Output the [x, y] coordinate of the center of the cell containing the given text.  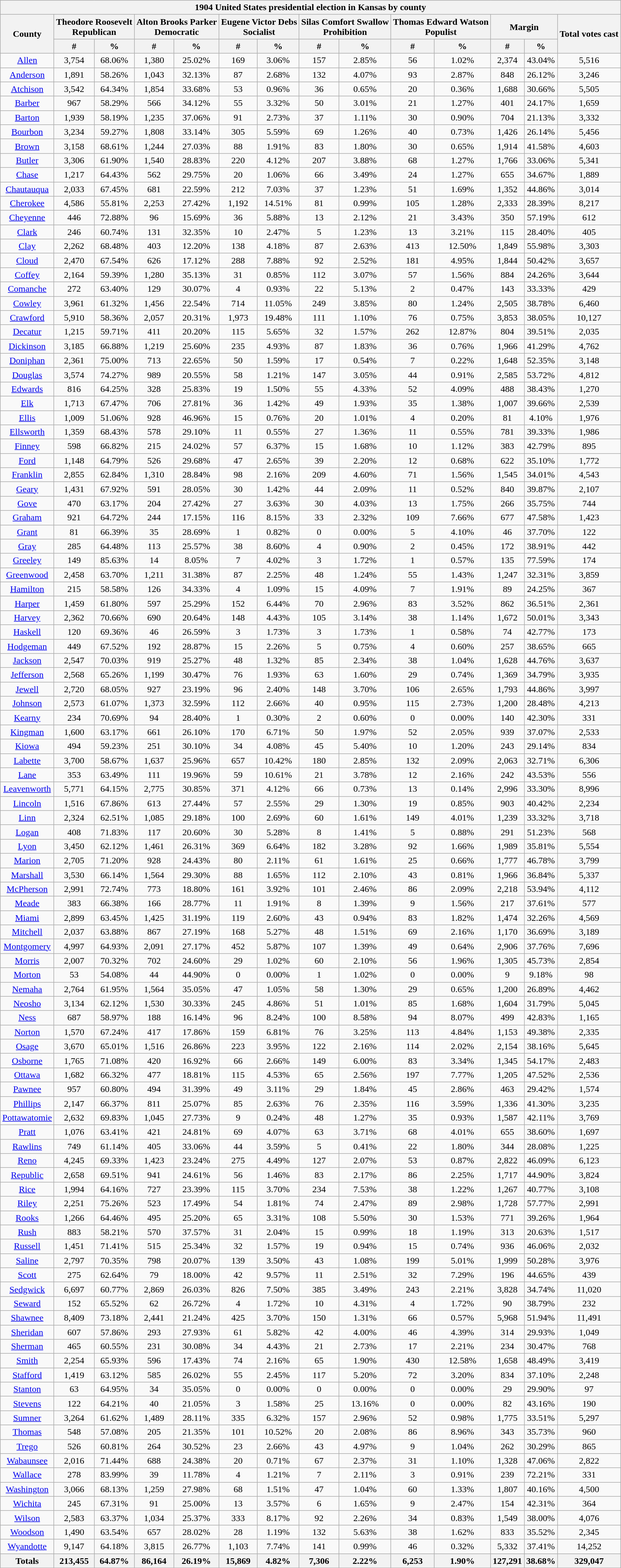
Harper [27, 603]
27.03% [196, 146]
64.21% [114, 1404]
411 [154, 332]
749 [74, 1146]
1,777 [507, 860]
2,016 [74, 1461]
19.48% [278, 318]
5,045 [589, 1003]
626 [154, 261]
936 [507, 1246]
Dickinson [27, 346]
3,235 [589, 1103]
2,063 [507, 761]
17.15% [196, 518]
Hodgeman [27, 646]
2,483 [589, 1060]
192 [154, 646]
2,470 [74, 261]
71.83% [114, 832]
37.70% [541, 532]
47.06% [541, 1461]
3.57% [278, 1503]
1,451 [74, 1246]
446 [74, 218]
2,536 [589, 1075]
548 [74, 1432]
488 [507, 389]
59.71% [114, 332]
11,020 [589, 1289]
Woodson [27, 1532]
34.79% [541, 675]
25.07% [196, 1103]
30.52% [196, 1446]
68.05% [114, 689]
19.96% [196, 775]
71.20% [114, 860]
264 [154, 1446]
4.18% [278, 246]
17.49% [196, 1203]
Phillips [27, 1103]
66.88% [114, 346]
1,235 [154, 117]
25.60% [196, 346]
0.81% [462, 875]
967 [74, 103]
Haskell [27, 632]
7.74% [278, 1546]
895 [589, 446]
3,670 [74, 1046]
661 [154, 732]
288 [238, 261]
31.79% [541, 1003]
2,345 [589, 1532]
10.61% [278, 775]
29.42% [541, 1089]
66.38% [114, 904]
33.14% [196, 132]
Wichita [27, 1503]
Kearny [27, 718]
1,765 [74, 1060]
5.50% [365, 1218]
1,807 [507, 1489]
6.64% [278, 846]
1.33% [462, 1489]
1,170 [507, 932]
97 [589, 1389]
204 [154, 503]
5.63% [365, 1532]
2,869 [154, 1289]
344 [507, 1146]
714 [238, 303]
2,764 [74, 989]
5,341 [589, 160]
3.88% [365, 160]
0.68% [462, 461]
7.53% [365, 1189]
20.07% [196, 1261]
Atchison [27, 89]
2,458 [74, 575]
Harvey [27, 618]
2.08% [365, 1432]
2,441 [154, 1318]
65.01% [114, 1046]
170 [238, 732]
Barber [27, 103]
33.68% [196, 89]
677 [507, 518]
3,542 [74, 89]
33.32% [541, 818]
21.05% [196, 1404]
15.69% [196, 218]
3,246 [589, 75]
2,797 [74, 1261]
1.50% [278, 389]
3,644 [589, 275]
4,603 [589, 146]
33.30% [541, 789]
Meade [27, 904]
Grant [27, 532]
1,775 [507, 1418]
38.60% [541, 1132]
781 [507, 432]
2,996 [507, 789]
8,996 [589, 789]
1,419 [74, 1375]
1,259 [154, 1489]
2.87% [462, 75]
3,158 [74, 146]
35.52% [541, 1532]
Eugene Victor DebsSocialist [259, 27]
Ellsworth [27, 432]
1,540 [154, 160]
1,989 [507, 846]
6.32% [278, 1418]
Wilson [27, 1518]
37.10% [541, 1375]
1,373 [154, 703]
2,585 [507, 375]
64.93% [114, 946]
840 [507, 489]
27.73% [196, 1118]
1,359 [74, 432]
2.32% [365, 518]
2,254 [74, 1361]
143 [507, 289]
3,815 [154, 1546]
9.57% [278, 1275]
5,337 [589, 875]
9,147 [74, 1546]
5,505 [589, 89]
27.93% [196, 1332]
1,713 [74, 403]
1,034 [154, 1518]
70 [319, 603]
72.21% [541, 1475]
3,853 [507, 318]
24.81% [196, 1132]
172 [507, 546]
1,844 [507, 261]
3,066 [74, 1489]
5,910 [74, 318]
Greeley [27, 560]
1.41% [365, 832]
811 [154, 1103]
6,697 [74, 1289]
1.43% [462, 575]
51.94% [541, 1318]
18.81% [196, 1075]
1,697 [589, 1132]
Rooks [27, 1218]
867 [154, 932]
Osborne [27, 1060]
2,568 [74, 675]
16.92% [196, 1060]
5.87% [278, 946]
463 [507, 1089]
408 [74, 832]
665 [589, 646]
Norton [27, 1032]
33.51% [541, 1418]
6,253 [412, 1560]
36.69% [541, 932]
1,637 [154, 761]
1,352 [507, 189]
23.24% [196, 1161]
957 [74, 1089]
58.58% [114, 589]
Thomas Edward WatsonPopulist [441, 27]
64.72% [114, 518]
244 [154, 518]
816 [74, 389]
22.59% [196, 189]
43.04% [541, 60]
Cheyenne [27, 218]
5,297 [589, 1418]
26.10% [196, 732]
147 [319, 375]
272 [74, 289]
0.47% [462, 289]
25.83% [196, 389]
3,185 [74, 346]
34.01% [541, 475]
69.33% [114, 1161]
6.71% [278, 732]
Rush [27, 1232]
8.60% [278, 546]
5,645 [589, 1046]
64.79% [114, 461]
3,997 [589, 689]
5.40% [365, 746]
32.59% [196, 703]
129 [154, 289]
52.35% [541, 360]
613 [154, 803]
3,828 [507, 1289]
Rice [27, 1189]
54.08% [114, 975]
2,251 [74, 1203]
55.81% [114, 203]
32.13% [196, 75]
2,583 [74, 1518]
1.06% [278, 175]
0.30% [278, 718]
4,997 [74, 946]
0.98% [462, 1418]
5,771 [74, 789]
7.29% [462, 1275]
11,491 [589, 1318]
688 [154, 1461]
107 [319, 946]
1,425 [154, 918]
2,533 [589, 732]
Total votes cast [589, 34]
37.76% [541, 946]
Thomas [27, 1432]
Wabaunsee [27, 1461]
2.04% [278, 1232]
7.66% [462, 518]
5.88% [278, 218]
26.89% [541, 989]
Decatur [27, 332]
32.35% [196, 232]
2,007 [74, 961]
5,516 [589, 60]
31.19% [196, 918]
25.02% [196, 60]
13.16% [365, 1404]
833 [507, 1532]
1.58% [278, 1404]
1,964 [589, 1218]
67.52% [114, 646]
23.19% [196, 689]
66.14% [114, 875]
0.64% [462, 946]
139 [238, 1261]
26.77% [196, 1546]
1.75% [462, 503]
919 [154, 661]
71.08% [114, 1060]
37.61% [541, 904]
37.57% [196, 1232]
67.47% [114, 403]
Ottawa [27, 1075]
Stanton [27, 1389]
27.19% [196, 932]
2.35% [365, 1103]
0.71% [278, 1461]
66.32% [114, 1075]
7.03% [278, 189]
37.07% [541, 732]
1,244 [154, 146]
Gove [27, 503]
5,554 [589, 846]
Rawlins [27, 1146]
566 [154, 103]
2.12% [365, 218]
4.82% [278, 1560]
1,648 [507, 360]
46.96% [196, 418]
28.77% [196, 904]
40.42% [541, 803]
20.31% [196, 318]
6.44% [278, 603]
85.63% [114, 560]
0.87% [462, 1161]
67.31% [114, 1503]
2,855 [74, 475]
1,205 [507, 1075]
3.34% [462, 1060]
166 [154, 904]
0.20% [462, 418]
2,032 [589, 1246]
2.55% [278, 803]
223 [238, 1046]
4,500 [589, 1489]
29.30% [196, 875]
1.38% [462, 403]
1,328 [507, 1461]
4,762 [589, 346]
28.11% [196, 1418]
5.59% [278, 132]
10.52% [278, 1432]
29.75% [196, 175]
6,123 [589, 1161]
28.84% [196, 475]
60.74% [114, 232]
2,658 [74, 1175]
4,462 [589, 989]
465 [74, 1347]
41.30% [541, 1103]
Ellis [27, 418]
8.24% [278, 1018]
4.84% [462, 1032]
27.98% [196, 1489]
5.28% [278, 832]
452 [238, 946]
35.13% [196, 275]
12.50% [462, 246]
159 [238, 1032]
43.16% [541, 1404]
83.99% [114, 1475]
1,426 [507, 132]
804 [507, 332]
1,604 [507, 1003]
3.05% [365, 375]
3.71% [365, 1132]
31.38% [196, 575]
3.11% [278, 1089]
217 [507, 904]
369 [238, 846]
3.14% [365, 618]
4.39% [462, 1332]
1.05% [278, 989]
25.37% [196, 1518]
Saline [27, 1261]
1,999 [507, 1261]
1.46% [278, 1175]
8.58% [365, 1018]
26.59% [196, 632]
1,490 [74, 1532]
Cowley [27, 303]
1,153 [507, 1032]
585 [154, 1375]
188 [154, 1018]
10.42% [278, 761]
67.86% [114, 803]
Geary [27, 489]
Sumner [27, 1418]
2,253 [154, 203]
2,335 [589, 1032]
20.64% [196, 618]
30.07% [196, 289]
65.26% [114, 675]
578 [154, 432]
598 [74, 446]
1,192 [238, 203]
3,014 [589, 189]
37.06% [196, 117]
12.58% [462, 1361]
1,672 [507, 618]
744 [589, 503]
231 [154, 1347]
26.14% [541, 132]
24.60% [196, 961]
220 [238, 160]
Silas Comfort SwallowProhibition [345, 27]
1,049 [589, 1332]
39.66% [541, 403]
59 [238, 775]
54.17% [541, 1060]
213,455 [74, 1560]
28.02% [196, 1532]
35.73% [541, 1432]
64.87% [114, 1560]
1.26% [365, 132]
72.74% [114, 889]
4,213 [589, 703]
68.43% [114, 432]
1,009 [74, 418]
120 [74, 632]
70.69% [114, 718]
64.25% [114, 389]
12.87% [462, 332]
38.43% [541, 389]
884 [507, 275]
Republic [27, 1175]
3,134 [74, 1003]
Graham [27, 518]
70.32% [114, 961]
1,380 [154, 60]
58.26% [114, 75]
Bourbon [27, 132]
127,291 [507, 1560]
2.07% [365, 1161]
67.45% [114, 189]
773 [154, 889]
Ford [27, 461]
31.39% [196, 1089]
960 [589, 1432]
8.17% [278, 1518]
Washington [27, 1489]
63.45% [114, 918]
42.31% [541, 1503]
70.03% [114, 661]
42.30% [541, 718]
61.95% [114, 989]
1,199 [154, 675]
70.66% [114, 618]
68.06% [114, 60]
150 [319, 1318]
205 [154, 1432]
180 [319, 761]
4.53% [278, 1075]
18 [412, 1232]
3.31% [278, 1218]
53.72% [541, 375]
34.74% [541, 1289]
34.33% [196, 589]
0.45% [462, 546]
257 [507, 646]
25.20% [196, 1218]
2,248 [589, 1375]
2,899 [74, 918]
1,266 [74, 1218]
3,754 [74, 60]
39.33% [541, 432]
1.53% [462, 1218]
246 [74, 232]
108 [319, 1218]
63.41% [114, 1132]
69.51% [114, 1175]
58.21% [114, 1232]
106 [412, 689]
1,474 [507, 918]
Miami [27, 918]
7.88% [278, 261]
Butler [27, 160]
2,539 [589, 403]
1,574 [589, 1089]
8.05% [196, 560]
61.80% [114, 603]
28.69% [196, 532]
58.29% [114, 103]
23 [238, 1446]
232 [589, 1303]
63.49% [114, 775]
3,234 [74, 132]
0.82% [278, 532]
114 [412, 1046]
60.55% [114, 1347]
1.83% [365, 346]
Greenwood [27, 575]
2,547 [74, 661]
562 [154, 175]
2,147 [74, 1103]
67.24% [114, 1032]
35.75% [541, 503]
278 [74, 1475]
0.83% [462, 1518]
333 [238, 1518]
212 [238, 189]
119 [238, 918]
1,891 [74, 75]
Finney [27, 446]
771 [507, 1218]
57.86% [114, 1332]
499 [507, 1018]
329,047 [589, 1560]
2.40% [278, 689]
0.36% [462, 89]
Trego [27, 1446]
4.60% [365, 475]
Pottawatomie [27, 1118]
57.08% [114, 1432]
0.96% [278, 89]
883 [74, 1232]
60.81% [114, 1446]
413 [412, 246]
62.64% [114, 1275]
50.01% [541, 618]
181 [412, 261]
Chautauqua [27, 189]
1,219 [154, 346]
577 [589, 904]
Lane [27, 775]
2.05% [462, 732]
1,659 [589, 103]
6,460 [589, 303]
798 [154, 1261]
Clark [27, 232]
681 [154, 189]
848 [507, 75]
24.02% [196, 446]
39.87% [541, 489]
20.63% [541, 1232]
34.12% [196, 103]
1,808 [154, 132]
1,085 [154, 818]
367 [589, 589]
Pratt [27, 1132]
182 [319, 846]
3,824 [589, 1175]
1.81% [278, 1203]
8.96% [462, 1432]
1,658 [507, 1361]
3,530 [74, 875]
29.93% [541, 1332]
28.05% [196, 489]
64.16% [114, 1189]
4,076 [589, 1518]
29.14% [541, 746]
35.81% [541, 846]
47.58% [541, 518]
921 [74, 518]
138 [238, 246]
1.32% [278, 661]
568 [589, 832]
1,461 [154, 846]
38.78% [541, 303]
44.76% [541, 661]
68.61% [114, 146]
1,766 [507, 160]
Lyon [27, 846]
429 [589, 289]
69.83% [114, 1118]
2,705 [74, 860]
Lincoln [27, 803]
65.93% [114, 1361]
4.03% [365, 503]
3.21% [462, 232]
1.59% [278, 360]
Chase [27, 175]
24.61% [196, 1175]
421 [154, 1132]
38.05% [541, 318]
Barton [27, 117]
2,906 [507, 946]
0.88% [462, 832]
40.16% [541, 1489]
826 [238, 1289]
1,600 [74, 732]
2.17% [365, 1175]
64.15% [114, 789]
Osage [27, 1046]
1904 United States presidential election in Kansas by county [310, 8]
63.54% [114, 1532]
Franklin [27, 475]
55.98% [541, 246]
24 [412, 175]
2,775 [154, 789]
2,374 [507, 60]
50.28% [541, 1261]
2,505 [507, 303]
3.85% [365, 303]
862 [507, 603]
64.46% [114, 1218]
2.60% [278, 918]
24.43% [196, 860]
239 [507, 1475]
82 [507, 1404]
Cloud [27, 261]
249 [319, 303]
706 [154, 403]
68.13% [114, 1489]
30.33% [196, 1003]
420 [154, 1060]
26.19% [196, 1560]
42.77% [541, 632]
29.10% [196, 432]
3.28% [365, 846]
704 [507, 117]
0.54% [365, 360]
27.81% [196, 403]
174 [589, 560]
4.31% [365, 1303]
7.77% [462, 1075]
3.43% [462, 218]
Cherokee [27, 203]
470 [74, 503]
21.35% [196, 1432]
24.26% [541, 275]
597 [154, 603]
38.79% [541, 1303]
6,306 [589, 761]
42.83% [541, 1018]
2,333 [507, 203]
Morris [27, 961]
20.55% [196, 375]
3,769 [589, 1118]
Theodore RooseveltRepublican [94, 27]
Leavenworth [27, 789]
12.20% [196, 246]
Wallace [27, 1475]
Wyandotte [27, 1546]
39.51% [541, 332]
1,045 [154, 1118]
67.92% [114, 489]
58.67% [114, 761]
64.18% [114, 1546]
1,043 [154, 75]
33.33% [541, 289]
2,720 [74, 689]
63.37% [114, 1518]
5.20% [365, 1375]
2,324 [74, 818]
Labette [27, 761]
26.03% [196, 1289]
Pawnee [27, 1089]
1,225 [589, 1146]
68.48% [114, 246]
207 [319, 160]
2,218 [507, 889]
596 [154, 1361]
2,164 [74, 275]
Kingman [27, 732]
3,637 [589, 661]
2,037 [74, 932]
30.66% [541, 89]
25.27% [196, 661]
71.44% [114, 1461]
4,112 [589, 889]
50.42% [541, 261]
63.12% [114, 1375]
66.82% [114, 446]
2,362 [74, 618]
314 [507, 1332]
Stevens [27, 1404]
Comanche [27, 289]
2,854 [589, 961]
Russell [27, 1246]
53.94% [541, 889]
196 [507, 1275]
18.80% [196, 889]
425 [238, 1318]
25.96% [196, 761]
51.06% [114, 418]
3,343 [589, 618]
63.40% [114, 289]
1,728 [507, 1203]
Johnson [27, 703]
350 [507, 218]
59.23% [114, 746]
1.82% [462, 918]
4.95% [462, 261]
3.20% [462, 1375]
4,245 [74, 1161]
5,332 [507, 1546]
727 [154, 1189]
21.24% [196, 1318]
28.08% [541, 1146]
64.95% [114, 1389]
364 [589, 1503]
313 [507, 1232]
36.84% [541, 875]
5.01% [462, 1261]
3.32% [278, 103]
Kiowa [27, 746]
768 [589, 1347]
26.86% [196, 1046]
62.84% [114, 475]
612 [589, 218]
61.90% [114, 160]
7,696 [589, 946]
57.19% [541, 218]
Mitchell [27, 932]
Brown [27, 146]
305 [238, 132]
21.13% [541, 117]
4.93% [278, 346]
1,456 [154, 303]
0.95% [365, 703]
1.12% [462, 446]
Jewell [27, 689]
24.17% [541, 103]
Gray [27, 546]
28.87% [196, 646]
62.51% [114, 818]
1.11% [365, 117]
939 [507, 732]
Hamilton [27, 589]
Ness [27, 1018]
Jefferson [27, 675]
1.36% [365, 432]
0.66% [462, 860]
0.58% [462, 632]
3,935 [589, 675]
3.52% [462, 603]
Shawnee [27, 1318]
154 [507, 1503]
Seward [27, 1303]
90 [507, 1303]
20.60% [196, 832]
22.65% [196, 360]
371 [238, 789]
251 [154, 746]
3.50% [278, 1261]
328 [154, 389]
1.69% [462, 189]
69.36% [114, 632]
8,217 [589, 203]
713 [154, 360]
42.79% [541, 446]
Scott [27, 1275]
47.52% [541, 1075]
1,247 [507, 575]
1.28% [462, 203]
28.83% [196, 160]
Totals [27, 1560]
63.70% [114, 575]
Anderson [27, 75]
59.27% [114, 132]
Elk [27, 403]
45.73% [541, 961]
11.78% [196, 1475]
622 [507, 461]
33 [319, 518]
3,574 [74, 375]
74.27% [114, 375]
0.22% [462, 360]
5.65% [278, 332]
25.29% [196, 603]
169 [238, 60]
64.43% [114, 175]
46.06% [541, 1246]
1,986 [589, 432]
60.80% [114, 1089]
1,517 [589, 1232]
Doniphan [27, 360]
10,127 [589, 318]
1,239 [507, 818]
1,215 [74, 332]
2.22% [365, 1560]
73.18% [114, 1318]
1.84% [365, 1089]
2.86% [462, 1089]
1,570 [74, 1032]
40.77% [541, 1189]
6 [319, 1503]
66.37% [114, 1103]
38.00% [541, 1518]
17.43% [196, 1361]
199 [412, 1261]
1,772 [589, 461]
1,994 [74, 1189]
2.20% [365, 461]
30.85% [196, 789]
235 [238, 346]
927 [154, 689]
556 [589, 775]
26.31% [196, 846]
Marshall [27, 875]
3,332 [589, 117]
0.41% [365, 1146]
67 [319, 1461]
Nemaha [27, 989]
25.34% [196, 1246]
3.01% [365, 103]
1,545 [507, 475]
Sheridan [27, 1332]
61.14% [114, 1146]
Douglas [27, 375]
86,164 [154, 1560]
1.62% [462, 1532]
2,234 [589, 803]
43.53% [541, 775]
570 [154, 1232]
41.29% [541, 346]
29.18% [196, 818]
343 [507, 1432]
0.24% [278, 1118]
1.60% [365, 675]
79 [154, 1275]
14.51% [278, 203]
1.22% [462, 1189]
17.12% [196, 261]
65.52% [114, 1303]
1,682 [74, 1075]
22.54% [196, 303]
7,306 [319, 1560]
2,573 [74, 703]
3.06% [278, 60]
Margin [524, 27]
1,628 [507, 661]
3,450 [74, 846]
3.78% [365, 775]
Crawford [27, 318]
1,217 [74, 175]
1,849 [507, 246]
32.26% [541, 918]
2.45% [278, 1375]
3,799 [589, 860]
941 [154, 1175]
430 [412, 1361]
6.00% [365, 1060]
36.51% [541, 603]
Smith [27, 1361]
23.39% [196, 1189]
477 [154, 1075]
8.15% [278, 518]
401 [507, 103]
1,549 [507, 1518]
66.39% [114, 532]
197 [412, 1075]
27.44% [196, 803]
0.14% [462, 789]
135 [507, 560]
140 [507, 718]
48.49% [541, 1361]
77.59% [541, 560]
7.50% [278, 1289]
4.08% [278, 746]
Coffey [27, 275]
173 [589, 632]
8,409 [74, 1318]
61.07% [114, 703]
35.10% [541, 461]
26.12% [541, 75]
607 [74, 1332]
291 [507, 832]
Neosho [27, 1003]
1,369 [507, 675]
14,252 [589, 1546]
72 [412, 1375]
1.97% [365, 732]
61.62% [114, 1418]
4.33% [365, 389]
4,569 [589, 918]
6.37% [278, 446]
449 [74, 646]
38.16% [541, 1046]
44.65% [541, 1275]
30.29% [541, 1446]
3,859 [589, 575]
59.39% [114, 275]
61.32% [114, 303]
2.37% [365, 1461]
1,688 [507, 89]
2,262 [74, 246]
1,211 [154, 575]
3,189 [589, 932]
385 [319, 1289]
30.10% [196, 746]
58.19% [114, 117]
687 [74, 1018]
71 [412, 475]
29.68% [196, 461]
3,303 [589, 246]
Logan [27, 832]
0.52% [462, 489]
County [27, 34]
63.88% [114, 932]
37.41% [541, 1546]
28.48% [541, 703]
2.52% [365, 261]
285 [74, 546]
141 [319, 1546]
Riley [27, 1203]
26.02% [196, 1375]
5.27% [278, 932]
702 [154, 961]
Alton Brooks ParkerDemocratic [177, 27]
3.92% [278, 889]
1,305 [507, 961]
266 [507, 503]
1,007 [507, 403]
5.13% [365, 289]
58.97% [114, 1018]
1,165 [589, 1018]
1,280 [154, 275]
15,869 [238, 1560]
1.96% [462, 961]
32.71% [541, 761]
29.90% [541, 1389]
1,336 [507, 1103]
Stafford [27, 1375]
4.00% [365, 1332]
32.31% [541, 575]
28 [238, 1532]
403 [154, 246]
1,939 [74, 117]
2.46% [365, 889]
2,154 [507, 1046]
442 [589, 546]
495 [154, 1218]
24.38% [196, 1461]
3,148 [589, 360]
Allen [27, 60]
4.49% [278, 1161]
5,456 [589, 132]
75.26% [114, 1203]
4.86% [278, 1003]
3,306 [74, 160]
Sedgwick [27, 1289]
1,103 [238, 1546]
1,148 [74, 461]
64.34% [114, 89]
131 [154, 232]
Marion [27, 860]
903 [507, 803]
1,976 [589, 418]
72.88% [114, 218]
4.97% [365, 1446]
20.20% [196, 332]
3,657 [589, 261]
2.98% [462, 1203]
1,489 [154, 1418]
3.25% [365, 1032]
62 [154, 1303]
3,108 [589, 1189]
Montgomery [27, 946]
109 [412, 518]
168 [238, 932]
24.25% [541, 589]
Sherman [27, 1347]
27.17% [196, 946]
93 [412, 75]
190 [589, 1404]
64.48% [114, 546]
1,459 [74, 603]
523 [154, 1203]
1,345 [507, 1060]
1,431 [74, 489]
335 [238, 1418]
39.26% [541, 1218]
14 [154, 560]
57.77% [541, 1203]
Reno [27, 1161]
1,889 [589, 175]
439 [589, 1275]
3.07% [365, 275]
3,976 [589, 1261]
1.66% [462, 846]
1.14% [462, 618]
1,530 [154, 1003]
26.72% [196, 1303]
2,632 [74, 1118]
8.07% [462, 1018]
2,057 [154, 318]
1,587 [507, 1118]
2,033 [74, 189]
2,035 [589, 332]
4,812 [589, 375]
2,107 [589, 489]
75.00% [114, 360]
1,076 [74, 1132]
591 [154, 489]
209 [319, 475]
1,270 [589, 389]
Jackson [27, 661]
Edwards [27, 389]
25.00% [196, 1503]
417 [154, 1032]
58.36% [114, 318]
242 [507, 775]
17.86% [196, 1032]
McPherson [27, 889]
127 [319, 1161]
515 [154, 1246]
1,267 [507, 1189]
38.91% [541, 546]
0.32% [462, 1546]
25.57% [196, 546]
865 [589, 1446]
Morton [27, 975]
989 [154, 375]
30.08% [196, 1347]
4,586 [74, 203]
3,961 [74, 303]
11.05% [278, 303]
3.63% [278, 503]
353 [74, 775]
293 [154, 1332]
2.56% [365, 1075]
49.38% [541, 1032]
1,973 [238, 318]
1.31% [365, 1318]
4.02% [278, 560]
16.14% [196, 1018]
2.69% [278, 818]
54 [238, 1203]
1,914 [507, 146]
126 [154, 589]
3,700 [74, 761]
5,968 [507, 1318]
1,793 [507, 689]
38.65% [541, 646]
3,264 [74, 1418]
1,310 [154, 475]
2.68% [278, 75]
3,718 [589, 818]
42.11% [541, 1118]
67.54% [114, 261]
1.20% [462, 746]
28.39% [541, 203]
38.68% [541, 1560]
2.34% [365, 661]
60.77% [114, 1289]
2.02% [462, 1046]
41.58% [541, 146]
6.81% [278, 1032]
18.00% [196, 1275]
Linn [27, 818]
5.82% [278, 1332]
3.95% [278, 1046]
51.23% [541, 832]
690 [154, 618]
2,091 [154, 946]
3,419 [589, 1361]
Clay [27, 246]
70.35% [114, 1261]
46.78% [541, 860]
9.18% [541, 975]
4,543 [589, 475]
2.51% [365, 1275]
161 [238, 889]
1.09% [278, 589]
1,717 [507, 1175]
1,854 [154, 89]
71.41% [114, 1246]
1.08% [365, 1261]
46.09% [541, 1161]
34.67% [541, 175]
